Return [X, Y] of the center of cell containing provided text 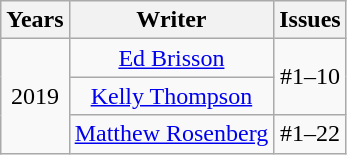
Matthew Rosenberg [172, 134]
#1–22 [310, 134]
Issues [310, 20]
2019 [35, 96]
#1–10 [310, 77]
Writer [172, 20]
Ed Brisson [172, 58]
Years [35, 20]
Kelly Thompson [172, 96]
